Identify which cell holds the provided text, then report its [x, y] central coordinate. 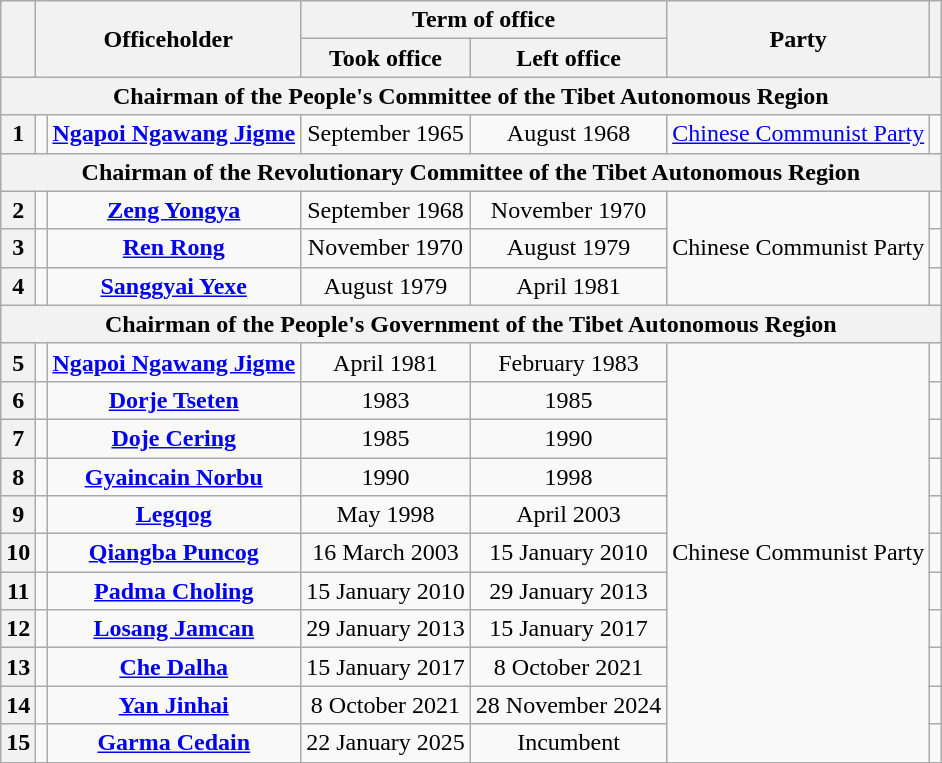
8 [18, 477]
14 [18, 705]
Officeholder [168, 39]
2 [18, 210]
22 January 2025 [386, 743]
Gyaincain Norbu [174, 477]
13 [18, 667]
11 [18, 591]
Dorje Tseten [174, 400]
Legqog [174, 515]
Chairman of the Revolutionary Committee of the Tibet Autonomous Region [471, 172]
Ren Rong [174, 248]
5 [18, 362]
1998 [568, 477]
Party [798, 39]
Left office [568, 58]
Qiangba Puncog [174, 553]
September 1968 [386, 210]
12 [18, 629]
15 [18, 743]
Term of office [484, 20]
Garma Cedain [174, 743]
4 [18, 286]
3 [18, 248]
6 [18, 400]
February 1983 [568, 362]
Padma Choling [174, 591]
Chairman of the People's Government of the Tibet Autonomous Region [471, 324]
September 1965 [386, 134]
Took office [386, 58]
Losang Jamcan [174, 629]
16 March 2003 [386, 553]
1 [18, 134]
Che Dalha [174, 667]
10 [18, 553]
7 [18, 438]
Sanggyai Yexe [174, 286]
Yan Jinhai [174, 705]
9 [18, 515]
Zeng Yongya [174, 210]
28 November 2024 [568, 705]
Chairman of the People's Committee of the Tibet Autonomous Region [471, 96]
August 1968 [568, 134]
Doje Cering [174, 438]
April 2003 [568, 515]
1983 [386, 400]
May 1998 [386, 515]
Incumbent [568, 743]
